Scan for the cell matching the given text and deliver its (X, Y) coordinate at center. 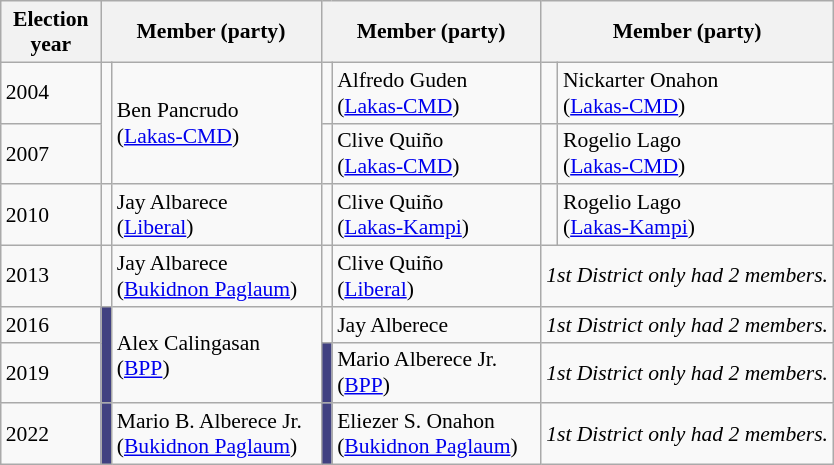
Mario Alberece Jr.(BPP) (436, 372)
2004 (51, 92)
2022 (51, 434)
2007 (51, 154)
2019 (51, 372)
Electionyear (51, 32)
Jay Alberece (436, 325)
Clive Quiño(Lakas-CMD) (436, 154)
Jay Albarece(Bukidnon Paglaum) (216, 276)
Jay Albarece(Liberal) (216, 216)
Eliezer S. Onahon(Bukidnon Paglaum) (436, 434)
2013 (51, 276)
Nickarter Onahon(Lakas-CMD) (696, 92)
Alfredo Guden(Lakas-CMD) (436, 92)
Rogelio Lago(Lakas-CMD) (696, 154)
2016 (51, 325)
Clive Quiño(Liberal) (436, 276)
Rogelio Lago(Lakas-Kampi) (696, 216)
Clive Quiño(Lakas-Kampi) (436, 216)
2010 (51, 216)
Alex Calingasan(BPP) (216, 356)
Mario B. Alberece Jr.(Bukidnon Paglaum) (216, 434)
Ben Pancrudo(Lakas-CMD) (216, 123)
